Identify which cell holds the provided text, then report its [x, y] central coordinate. 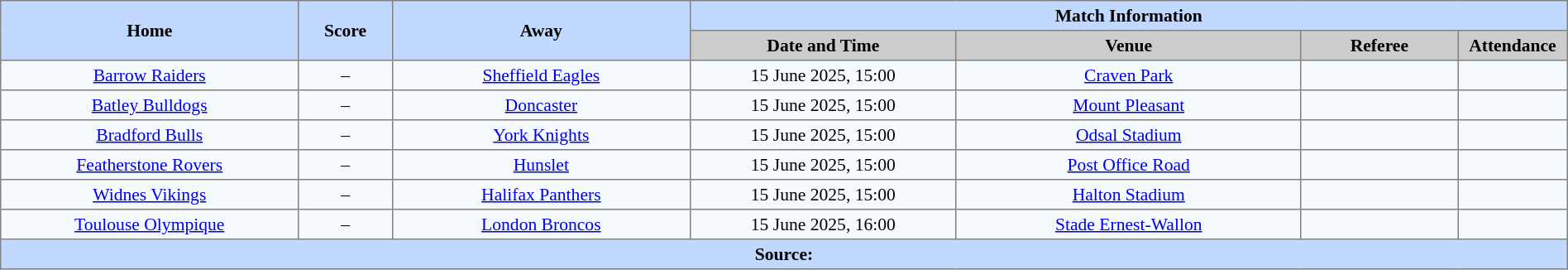
15 June 2025, 16:00 [823, 224]
Batley Bulldogs [150, 105]
Stade Ernest-Wallon [1128, 224]
Barrow Raiders [150, 75]
Post Office Road [1128, 165]
York Knights [541, 135]
London Broncos [541, 224]
Match Information [1128, 16]
Featherstone Rovers [150, 165]
Doncaster [541, 105]
Venue [1128, 46]
Date and Time [823, 46]
Home [150, 31]
Bradford Bulls [150, 135]
Away [541, 31]
Attendance [1513, 46]
Hunslet [541, 165]
Referee [1379, 46]
Halton Stadium [1128, 195]
Source: [784, 254]
Mount Pleasant [1128, 105]
Widnes Vikings [150, 195]
Toulouse Olympique [150, 224]
Score [346, 31]
Halifax Panthers [541, 195]
Craven Park [1128, 75]
Odsal Stadium [1128, 135]
Sheffield Eagles [541, 75]
